Return the [X, Y] coordinate for the center point of the cell that contains the specified text.  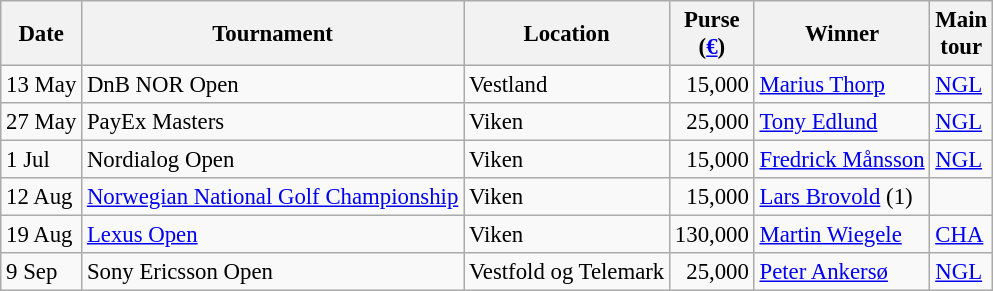
Martin Wiegele [842, 235]
Tournament [273, 34]
Date [42, 34]
Marius Thorp [842, 85]
Maintour [962, 34]
Purse(€) [712, 34]
Location [567, 34]
1 Jul [42, 160]
CHA [962, 235]
Vestland [567, 85]
Lars Brovold (1) [842, 197]
Fredrick Månsson [842, 160]
Tony Edlund [842, 122]
DnB NOR Open [273, 85]
19 Aug [42, 235]
PayEx Masters [273, 122]
Norwegian National Golf Championship [273, 197]
130,000 [712, 235]
12 Aug [42, 197]
Lexus Open [273, 235]
25,000 [712, 122]
Winner [842, 34]
Nordialog Open [273, 160]
13 May [42, 85]
27 May [42, 122]
